Determine the [X, Y] coordinate at the center of the cell enclosing the given text.  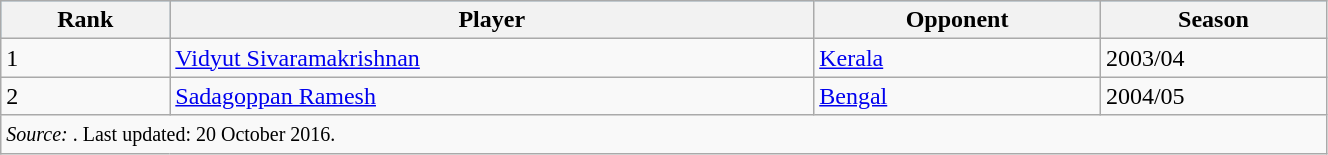
Season [1213, 20]
Sadagoppan Ramesh [492, 96]
2 [86, 96]
Rank [86, 20]
Bengal [958, 96]
Kerala [958, 58]
1 [86, 58]
2003/04 [1213, 58]
Source: . Last updated: 20 October 2016. [664, 134]
Opponent [958, 20]
Player [492, 20]
2004/05 [1213, 96]
Vidyut Sivaramakrishnan [492, 58]
